Identify which cell holds the provided text, then report its [x, y] central coordinate. 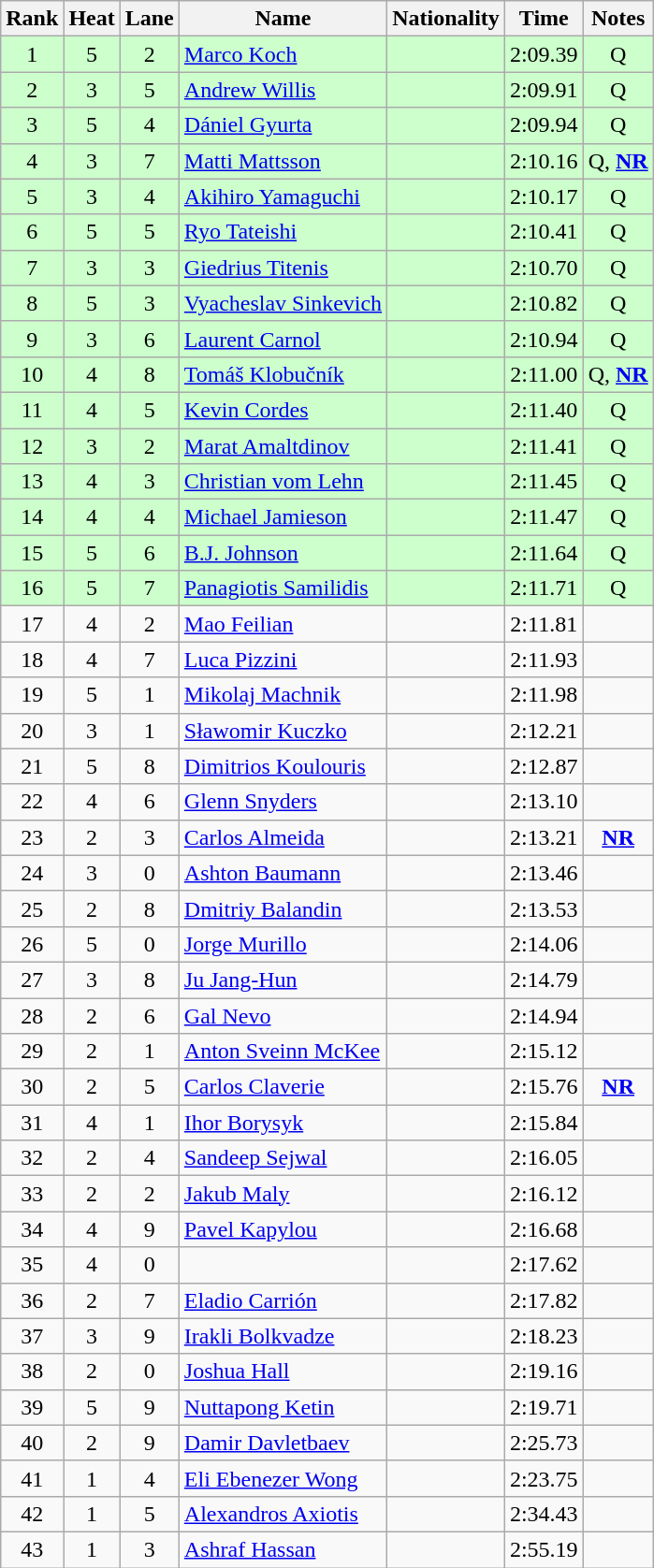
Time [544, 19]
29 [32, 1052]
21 [32, 766]
40 [32, 1443]
2:10.17 [544, 196]
18 [32, 660]
Eli Ebenezer Wong [283, 1478]
Damir Davletbaev [283, 1443]
27 [32, 980]
Matti Mattsson [283, 161]
Alexandros Axiotis [283, 1514]
34 [32, 1229]
20 [32, 731]
19 [32, 695]
2:13.21 [544, 837]
41 [32, 1478]
Akihiro Yamaguchi [283, 196]
Carlos Almeida [283, 837]
2:09.94 [544, 125]
35 [32, 1265]
2:11.45 [544, 482]
42 [32, 1514]
2:17.62 [544, 1265]
Anton Sveinn McKee [283, 1052]
2:25.73 [544, 1443]
30 [32, 1087]
Andrew Willis [283, 90]
Tomáš Klobučník [283, 374]
2:10.16 [544, 161]
2:09.39 [544, 54]
2:10.82 [544, 303]
23 [32, 837]
Lane [150, 19]
Laurent Carnol [283, 339]
2:11.00 [544, 374]
Dmitriy Balandin [283, 908]
Vyacheslav Sinkevich [283, 303]
28 [32, 1015]
Ju Jang-Hun [283, 980]
12 [32, 446]
Mikolaj Machnik [283, 695]
2:14.79 [544, 980]
14 [32, 517]
Notes [618, 19]
26 [32, 944]
43 [32, 1549]
2:17.82 [544, 1300]
13 [32, 482]
Dániel Gyurta [283, 125]
Nuttapong Ketin [283, 1407]
2:18.23 [544, 1336]
2:15.12 [544, 1052]
2:19.16 [544, 1372]
Mao Feilian [283, 624]
33 [32, 1194]
37 [32, 1336]
Gal Nevo [283, 1015]
2:13.53 [544, 908]
Sławomir Kuczko [283, 731]
Luca Pizzini [283, 660]
2:11.64 [544, 553]
32 [32, 1158]
2:16.05 [544, 1158]
Pavel Kapylou [283, 1229]
Glenn Snyders [283, 802]
Michael Jamieson [283, 517]
Marco Koch [283, 54]
39 [32, 1407]
Carlos Claverie [283, 1087]
2:55.19 [544, 1549]
Ryo Tateishi [283, 232]
2:13.46 [544, 873]
2:12.87 [544, 766]
2:11.93 [544, 660]
Nationality [446, 19]
24 [32, 873]
Name [283, 19]
Ashton Baumann [283, 873]
2:12.21 [544, 731]
31 [32, 1123]
15 [32, 553]
2:11.40 [544, 410]
Rank [32, 19]
Christian vom Lehn [283, 482]
Jakub Maly [283, 1194]
Sandeep Sejwal [283, 1158]
2:11.41 [544, 446]
Irakli Bolkvadze [283, 1336]
Marat Amaltdinov [283, 446]
2:34.43 [544, 1514]
Dimitrios Koulouris [283, 766]
Heat [92, 19]
Kevin Cordes [283, 410]
2:16.12 [544, 1194]
10 [32, 374]
2:15.76 [544, 1087]
Eladio Carrión [283, 1300]
2:15.84 [544, 1123]
2:11.47 [544, 517]
22 [32, 802]
2:19.71 [544, 1407]
16 [32, 588]
36 [32, 1300]
Panagiotis Samilidis [283, 588]
2:13.10 [544, 802]
25 [32, 908]
2:10.70 [544, 268]
2:14.06 [544, 944]
2:11.71 [544, 588]
2:11.81 [544, 624]
Ihor Borysyk [283, 1123]
Jorge Murillo [283, 944]
Ashraf Hassan [283, 1549]
B.J. Johnson [283, 553]
2:14.94 [544, 1015]
2:09.91 [544, 90]
2:10.94 [544, 339]
11 [32, 410]
2:10.41 [544, 232]
Joshua Hall [283, 1372]
Giedrius Titenis [283, 268]
2:16.68 [544, 1229]
17 [32, 624]
38 [32, 1372]
2:23.75 [544, 1478]
2:11.98 [544, 695]
